Determine the [x, y] coordinate at the center of the cell enclosing the given text.  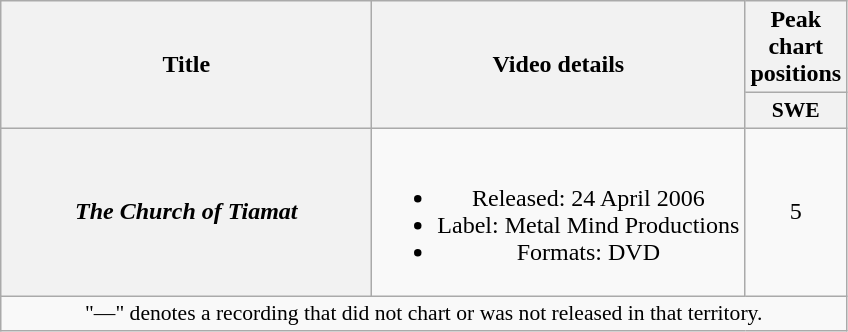
Video details [558, 65]
"—" denotes a recording that did not chart or was not released in that territory. [424, 314]
The Church of Tiamat [186, 212]
5 [796, 212]
Released: 24 April 2006Label: Metal Mind ProductionsFormats: DVD [558, 212]
Title [186, 65]
SWE [796, 111]
Peak chart positions [796, 47]
